Pinpoint the cell where the given text exists, returning its (X, Y) midpoint coordinate. 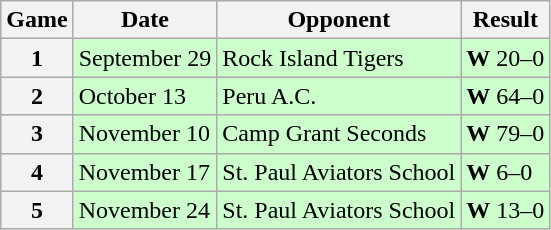
W 13–0 (506, 210)
2 (37, 96)
W 79–0 (506, 134)
Date (145, 20)
1 (37, 58)
October 13 (145, 96)
4 (37, 172)
W 64–0 (506, 96)
November 10 (145, 134)
Rock Island Tigers (339, 58)
November 17 (145, 172)
Game (37, 20)
5 (37, 210)
3 (37, 134)
W 6–0 (506, 172)
Opponent (339, 20)
W 20–0 (506, 58)
Result (506, 20)
Camp Grant Seconds (339, 134)
November 24 (145, 210)
September 29 (145, 58)
Peru A.C. (339, 96)
